Pinpoint the cell where the given text exists, returning its [x, y] midpoint coordinate. 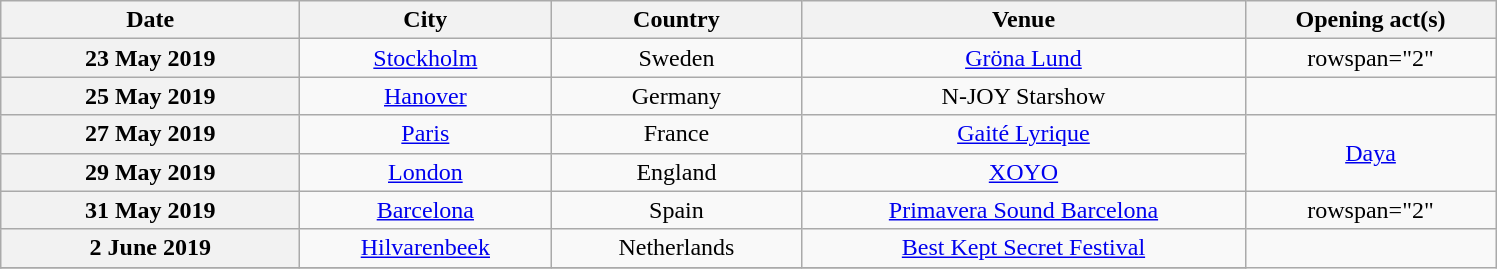
N-JOY Starshow [1024, 96]
Date [150, 20]
2 June 2019 [150, 248]
France [676, 134]
Netherlands [676, 248]
London [426, 172]
29 May 2019 [150, 172]
Best Kept Secret Festival [1024, 248]
Hanover [426, 96]
Sweden [676, 58]
Barcelona [426, 210]
Germany [676, 96]
25 May 2019 [150, 96]
Paris [426, 134]
Venue [1024, 20]
Stockholm [426, 58]
23 May 2019 [150, 58]
Country [676, 20]
Opening act(s) [1370, 20]
City [426, 20]
XOYO [1024, 172]
Daya [1370, 153]
Spain [676, 210]
Gaité Lyrique [1024, 134]
England [676, 172]
Gröna Lund [1024, 58]
Primavera Sound Barcelona [1024, 210]
31 May 2019 [150, 210]
Hilvarenbeek [426, 248]
27 May 2019 [150, 134]
